Detect which cell encompasses the target text, then output its [X, Y] center coordinate. 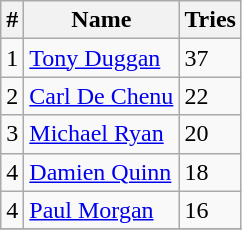
20 [210, 134]
Name [102, 20]
2 [12, 96]
18 [210, 172]
37 [210, 58]
Carl De Chenu [102, 96]
Tries [210, 20]
Tony Duggan [102, 58]
16 [210, 210]
Paul Morgan [102, 210]
1 [12, 58]
# [12, 20]
22 [210, 96]
Michael Ryan [102, 134]
Damien Quinn [102, 172]
3 [12, 134]
